Detect which cell encompasses the target text, then output its (x, y) center coordinate. 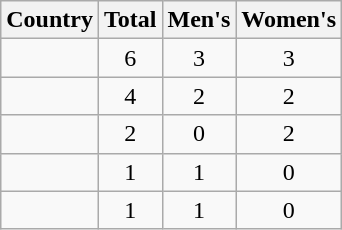
6 (130, 58)
Women's (289, 20)
Total (130, 20)
Men's (199, 20)
Country (50, 20)
4 (130, 96)
